Return [x, y] of the center of cell containing provided text 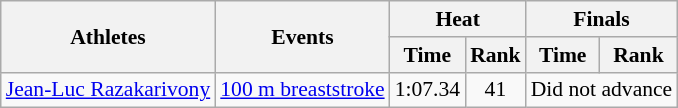
Finals [602, 19]
100 m breaststroke [302, 90]
Athletes [108, 36]
Jean-Luc Razakarivony [108, 90]
41 [496, 90]
1:07.34 [428, 90]
Did not advance [602, 90]
Events [302, 36]
Heat [458, 19]
